Capture the cell that displays the provided text and extract its [X, Y] central coordinate. 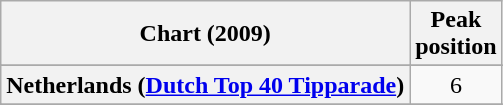
Chart (2009) [206, 34]
Peakposition [456, 34]
6 [456, 85]
Netherlands (Dutch Top 40 Tipparade) [206, 85]
